Return the (X, Y) coordinate for the center point of the cell that contains the specified text.  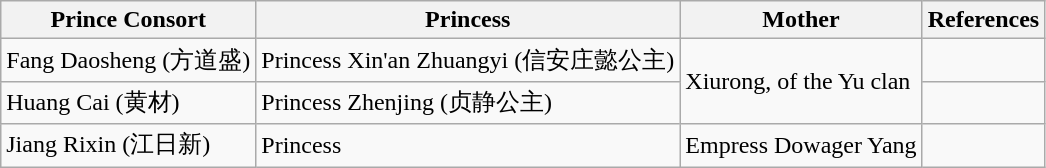
Fang Daosheng (方道盛) (128, 60)
Xiurong, of the Yu clan (801, 82)
Jiang Rixin (江日新) (128, 146)
Prince Consort (128, 20)
References (984, 20)
Princess Zhenjing (贞静公主) (468, 102)
Princess Xin'an Zhuangyi (信安庄懿公主) (468, 60)
Empress Dowager Yang (801, 146)
Huang Cai (黄材) (128, 102)
Mother (801, 20)
